Identify which cell holds the provided text, then report its [x, y] central coordinate. 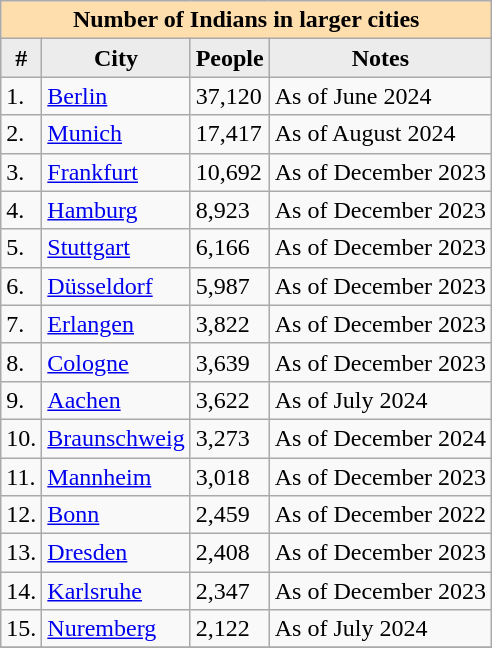
7. [22, 324]
People [230, 58]
3,639 [230, 362]
13. [22, 553]
4. [22, 210]
Number of Indians in larger cities [246, 20]
Frankfurt [116, 172]
3,018 [230, 477]
2,347 [230, 591]
5. [22, 248]
2,122 [230, 629]
Hamburg [116, 210]
Braunschweig [116, 438]
Dresden [116, 553]
10,692 [230, 172]
17,417 [230, 134]
3,622 [230, 400]
Aachen [116, 400]
8. [22, 362]
2,459 [230, 515]
8,923 [230, 210]
12. [22, 515]
Nuremberg [116, 629]
# [22, 58]
3,273 [230, 438]
9. [22, 400]
5,987 [230, 286]
Cologne [116, 362]
Düsseldorf [116, 286]
2,408 [230, 553]
14. [22, 591]
City [116, 58]
Berlin [116, 96]
1. [22, 96]
10. [22, 438]
3. [22, 172]
As of June 2024 [380, 96]
15. [22, 629]
37,120 [230, 96]
As of December 2024 [380, 438]
11. [22, 477]
2. [22, 134]
Notes [380, 58]
As of December 2022 [380, 515]
Bonn [116, 515]
Karlsruhe [116, 591]
6,166 [230, 248]
Erlangen [116, 324]
6. [22, 286]
Stuttgart [116, 248]
Munich [116, 134]
As of August 2024 [380, 134]
Mannheim [116, 477]
3,822 [230, 324]
